Find where the given text appears and provide that cell's center as (X, Y) coordinate. 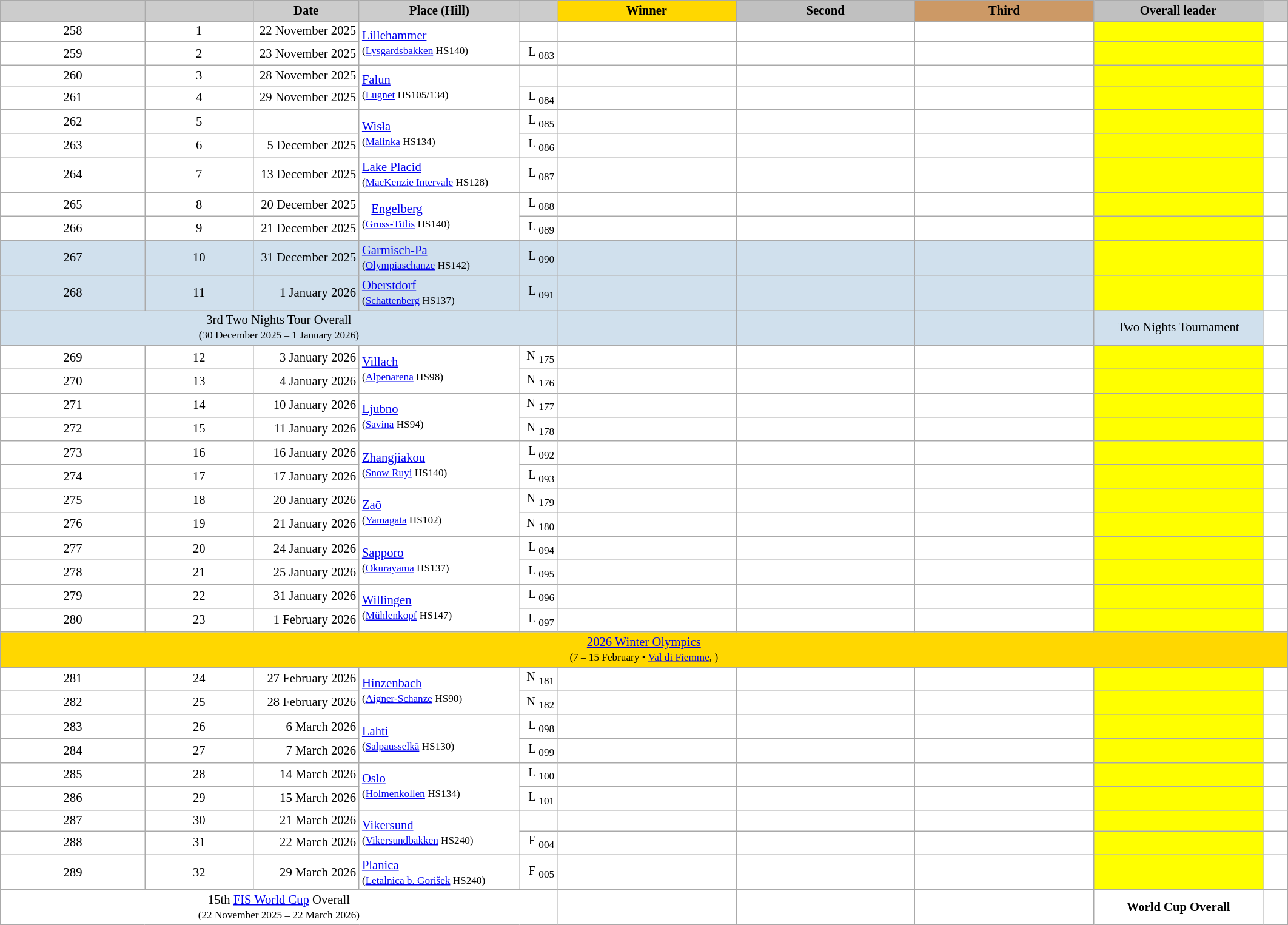
2026 Winter Olympics(7 – 15 February • Val di Fiemme, ) (644, 650)
16 January 2026 (306, 452)
259 (73, 53)
20 December 2025 (306, 204)
14 March 2026 (306, 774)
Oslo(Holmenkollen HS134) (439, 786)
278 (73, 571)
16 (199, 452)
270 (73, 381)
1 January 2026 (306, 293)
25 January 2026 (306, 571)
21 January 2026 (306, 524)
30 (199, 821)
29 November 2025 (306, 97)
Third (1004, 10)
13 (199, 381)
8 (199, 204)
28 November 2025 (306, 75)
21 March 2026 (306, 821)
World Cup Overall (1178, 907)
1 February 2026 (306, 620)
3 January 2026 (306, 357)
Oberstdorf(Schattenberg HS137) (439, 293)
L 096 (538, 596)
261 (73, 97)
Lake Placid(MacKenzie Intervale HS128) (439, 175)
L 101 (538, 798)
23 (199, 620)
Zhangjiakou (Snow Ruyi HS140) (439, 465)
15 (199, 428)
284 (73, 750)
10 (199, 258)
32 (199, 872)
21 (199, 571)
15 March 2026 (306, 798)
5 December 2025 (306, 146)
N 175 (538, 357)
31 January 2026 (306, 596)
L 097 (538, 620)
L 092 (538, 452)
31 December 2025 (306, 258)
Lillehammer(Lysgardsbakken HS140) (439, 42)
276 (73, 524)
28 (199, 774)
24 (199, 678)
L 083 (538, 53)
Falun(Lugnet HS105/134) (439, 87)
F 004 (538, 842)
4 (199, 97)
3 (199, 75)
25 (199, 702)
258 (73, 31)
31 (199, 842)
275 (73, 500)
28 February 2026 (306, 702)
266 (73, 228)
Hinzenbach(Aigner-Schanze HS90) (439, 690)
26 (199, 727)
289 (73, 872)
Overall leader (1178, 10)
265 (73, 204)
269 (73, 357)
Two Nights Tournament (1178, 328)
Garmisch-Pa(Olympiaschanze HS142) (439, 258)
4 January 2026 (306, 381)
Place (Hill) (439, 10)
283 (73, 727)
L 086 (538, 146)
260 (73, 75)
27 February 2026 (306, 678)
7 (199, 175)
273 (73, 452)
L 089 (538, 228)
6 March 2026 (306, 727)
10 January 2026 (306, 405)
Willingen(Mühlenkopf HS147) (439, 608)
Second (826, 10)
L 100 (538, 774)
287 (73, 821)
L 093 (538, 477)
N 181 (538, 678)
27 (199, 750)
274 (73, 477)
L 084 (538, 97)
29 March 2026 (306, 872)
18 (199, 500)
L 095 (538, 571)
Wisła(Malinka HS134) (439, 133)
N 176 (538, 381)
L 087 (538, 175)
277 (73, 548)
L 094 (538, 548)
N 179 (538, 500)
N 177 (538, 405)
Engelberg(Gross-Titlis HS140) (439, 216)
L 085 (538, 121)
17 (199, 477)
17 January 2026 (306, 477)
Date (306, 10)
263 (73, 146)
N 180 (538, 524)
24 January 2026 (306, 548)
L 090 (538, 258)
Ljubno(Savina HS94) (439, 417)
Vikersund(Vikersundbakken HS240) (439, 832)
11 January 2026 (306, 428)
11 (199, 293)
Planica(Letalnica b. Gorišek HS240) (439, 872)
272 (73, 428)
22 November 2025 (306, 31)
20 (199, 548)
282 (73, 702)
7 March 2026 (306, 750)
22 March 2026 (306, 842)
13 December 2025 (306, 175)
262 (73, 121)
15th FIS World Cup Overall(22 November 2025 – 22 March 2026) (279, 907)
Sapporo(Okurayama HS137) (439, 560)
14 (199, 405)
Villach(Alpenarena HS98) (439, 369)
F 005 (538, 872)
281 (73, 678)
Zaō(Yamagata HS102) (439, 512)
19 (199, 524)
L 099 (538, 750)
5 (199, 121)
29 (199, 798)
9 (199, 228)
1 (199, 31)
L 098 (538, 727)
6 (199, 146)
21 December 2025 (306, 228)
Winner (646, 10)
N 178 (538, 428)
268 (73, 293)
286 (73, 798)
3rd Two Nights Tour Overall(30 December 2025 – 1 January 2026) (279, 328)
279 (73, 596)
23 November 2025 (306, 53)
280 (73, 620)
L 088 (538, 204)
288 (73, 842)
20 January 2026 (306, 500)
267 (73, 258)
271 (73, 405)
2 (199, 53)
L 091 (538, 293)
264 (73, 175)
285 (73, 774)
N 182 (538, 702)
Lahti(Salpausselkä HS130) (439, 739)
12 (199, 357)
22 (199, 596)
